Identify which cell holds the provided text, then report its (x, y) central coordinate. 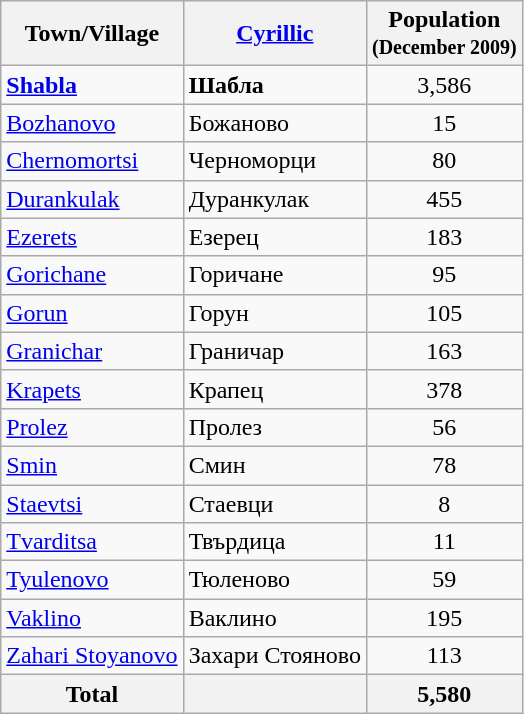
Смин (274, 465)
Ezerets (92, 237)
Крапец (274, 389)
Durankulak (92, 199)
5,580 (444, 694)
Smin (92, 465)
Tvarditsa (92, 542)
11 (444, 542)
Prolez (92, 427)
Shabla (92, 85)
105 (444, 313)
Ваклино (274, 618)
Захари Стояново (274, 656)
56 (444, 427)
Total (92, 694)
195 (444, 618)
183 (444, 237)
378 (444, 389)
Граничар (274, 351)
455 (444, 199)
Дуранкулак (274, 199)
8 (444, 503)
Krapets (92, 389)
95 (444, 275)
3,586 (444, 85)
Population(December 2009) (444, 34)
Tyulenovo (92, 580)
Bozhanovo (92, 123)
Vaklino (92, 618)
Твърдица (274, 542)
Пролез (274, 427)
Езерец (274, 237)
Тюленово (274, 580)
Gorun (92, 313)
Горун (274, 313)
78 (444, 465)
Стаевци (274, 503)
113 (444, 656)
Cyrillic (274, 34)
Gorichane (92, 275)
Горичане (274, 275)
Town/Village (92, 34)
Божаново (274, 123)
Черноморци (274, 161)
Zahari Stoyanovo (92, 656)
15 (444, 123)
Шабла (274, 85)
Chernomortsi (92, 161)
163 (444, 351)
59 (444, 580)
Granichar (92, 351)
80 (444, 161)
Staevtsi (92, 503)
